Search for the cell housing the specified text and yield its (X, Y) center coordinate. 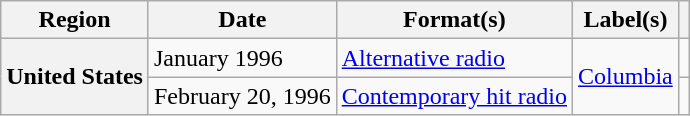
Label(s) (626, 20)
Contemporary hit radio (454, 96)
United States (75, 77)
Columbia (626, 77)
February 20, 1996 (242, 96)
Region (75, 20)
Date (242, 20)
Alternative radio (454, 58)
Format(s) (454, 20)
January 1996 (242, 58)
